Provide the (x, y) coordinate of the cell's center where the given text is located.  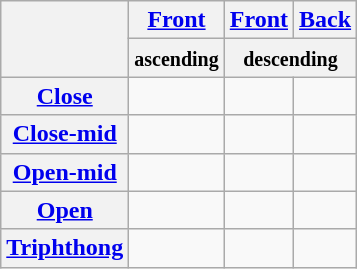
Open-mid (65, 172)
Back (326, 20)
descending (290, 58)
Close-mid (65, 134)
Open (65, 210)
Triphthong (65, 248)
Close (65, 96)
ascending (177, 58)
